Find where the given text appears and provide that cell's center as [x, y] coordinate. 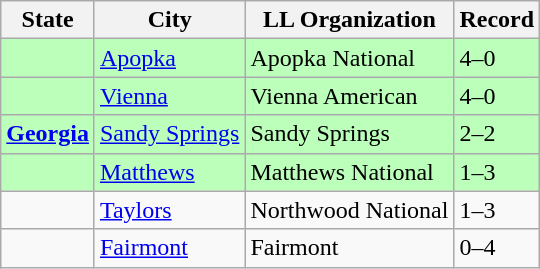
Vienna American [350, 96]
LL Organization [350, 20]
Matthews [169, 172]
Vienna [169, 96]
Taylors [169, 210]
Georgia [48, 134]
Matthews National [350, 172]
City [169, 20]
Apopka [169, 58]
Northwood National [350, 210]
State [48, 20]
Apopka National [350, 58]
0–4 [497, 248]
Record [497, 20]
2–2 [497, 134]
